Pinpoint the cell where the given text exists, returning its [X, Y] midpoint coordinate. 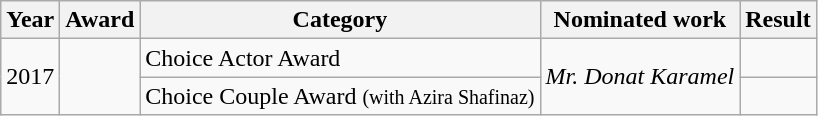
Result [778, 20]
Category [340, 20]
Nominated work [640, 20]
Award [100, 20]
Mr. Donat Karamel [640, 77]
Choice Actor Award [340, 58]
Year [30, 20]
2017 [30, 77]
Choice Couple Award (with Azira Shafinaz) [340, 96]
